Output the [X, Y] coordinate of the center of the cell containing the given text.  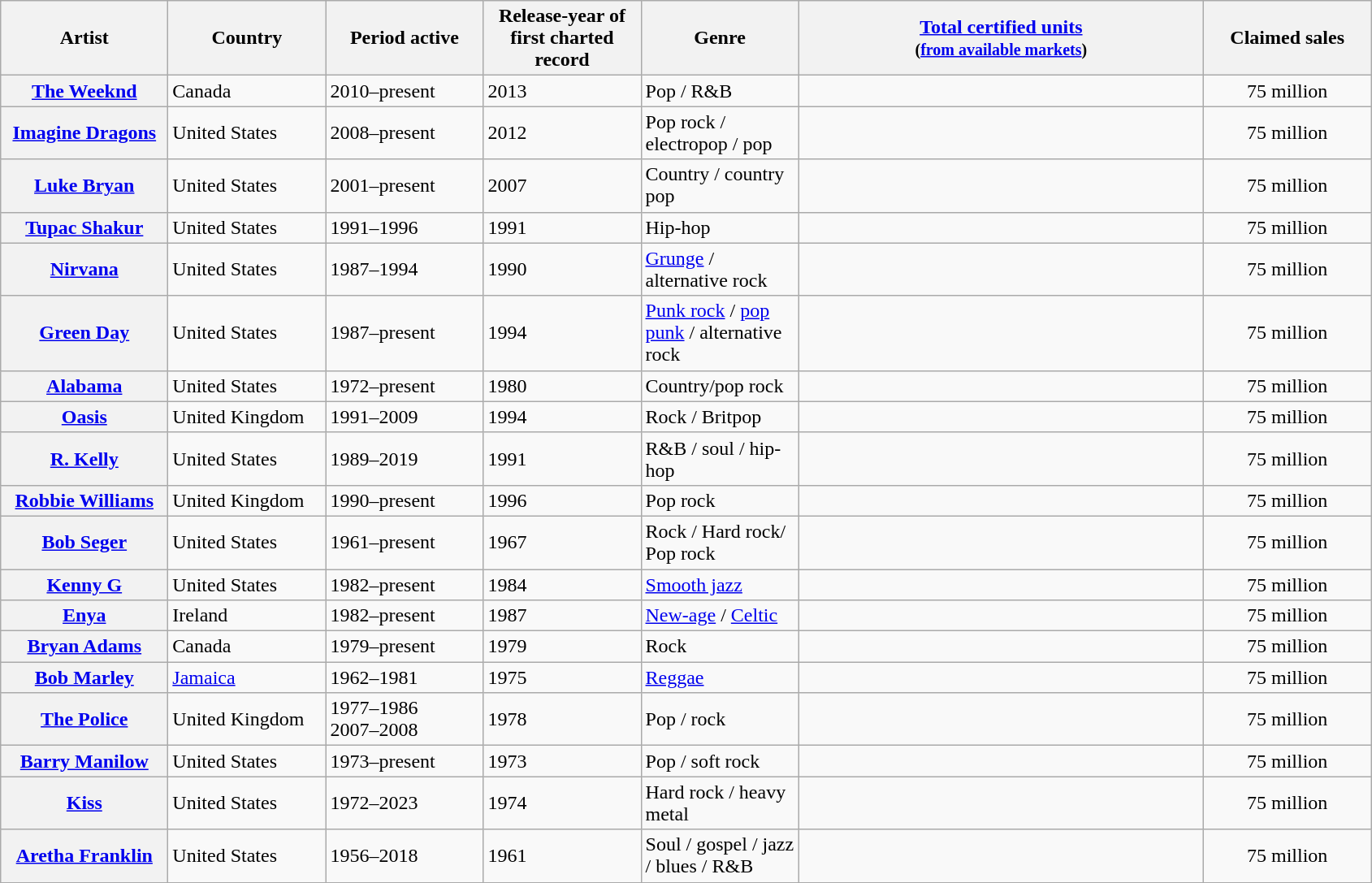
1987–1994 [405, 270]
1967 [562, 543]
Pop rock [720, 500]
Hard rock / heavy metal [720, 803]
1987–present [405, 333]
Barry Manilow [84, 761]
Pop rock / electropop / pop [720, 133]
1991–1996 [405, 227]
Period active [405, 38]
1973 [562, 761]
Rock / Hard rock/ Pop rock [720, 543]
Hip-hop [720, 227]
Alabama [84, 386]
Genre [720, 38]
Country / country pop [720, 185]
1975 [562, 677]
Soul / gospel / jazz / blues / R&B [720, 856]
Green Day [84, 333]
2007 [562, 185]
Ireland [247, 616]
Rock [720, 647]
Total certified units(from available markets) [1001, 38]
1956–2018 [405, 856]
Tupac Shakur [84, 227]
Release-year of first charted record [562, 38]
Jamaica [247, 677]
Oasis [84, 417]
1962–1981 [405, 677]
1972–2023 [405, 803]
Country [247, 38]
1984 [562, 584]
1961 [562, 856]
1996 [562, 500]
Grunge / alternative rock [720, 270]
1989–2019 [405, 458]
Claimed sales [1288, 38]
Pop / rock [720, 720]
1991–2009 [405, 417]
Aretha Franklin [84, 856]
Enya [84, 616]
1980 [562, 386]
1973–present [405, 761]
Imagine Dragons [84, 133]
Kenny G [84, 584]
1987 [562, 616]
R. Kelly [84, 458]
1979–present [405, 647]
Rock / Britpop [720, 417]
Luke Bryan [84, 185]
Kiss [84, 803]
1977–19862007–2008 [405, 720]
1979 [562, 647]
Reggae [720, 677]
2010–present [405, 91]
2008–present [405, 133]
Bob Marley [84, 677]
1990–present [405, 500]
1961–present [405, 543]
Pop / soft rock [720, 761]
Robbie Williams [84, 500]
1990 [562, 270]
Bryan Adams [84, 647]
1978 [562, 720]
1972–present [405, 386]
R&B / soul / hip-hop [720, 458]
Bob Seger [84, 543]
The Police [84, 720]
2001–present [405, 185]
Smooth jazz [720, 584]
Punk rock / pop punk / alternative rock [720, 333]
New-age / Celtic [720, 616]
The Weeknd [84, 91]
2013 [562, 91]
Country/pop rock [720, 386]
1974 [562, 803]
2012 [562, 133]
Artist [84, 38]
Nirvana [84, 270]
Pop / R&B [720, 91]
